Return the (x, y) coordinate for the center point of the cell that contains the specified text.  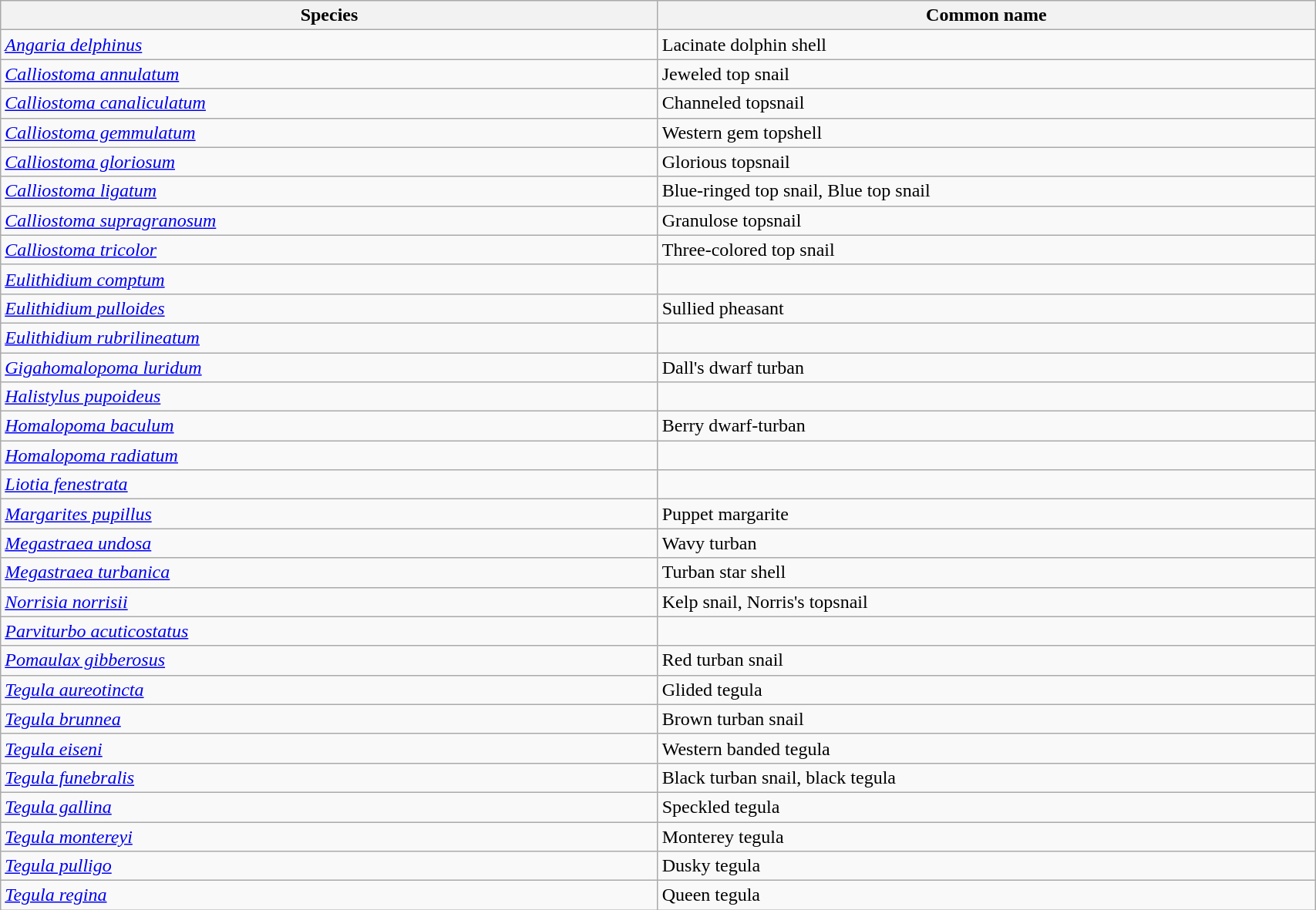
Brown turban snail (986, 719)
Tegula montereyi (329, 836)
Tegula gallina (329, 807)
Tegula regina (329, 895)
Calliostoma canaliculatum (329, 103)
Monterey tegula (986, 836)
Calliostoma gemmulatum (329, 133)
Margarites pupillus (329, 514)
Black turban snail, black tegula (986, 777)
Glided tegula (986, 690)
Sullied pheasant (986, 308)
Puppet margarite (986, 514)
Liotia fenestrata (329, 485)
Calliostoma supragranosum (329, 220)
Dall's dwarf turban (986, 368)
Gigahomalopoma luridum (329, 368)
Berry dwarf-turban (986, 426)
Three-colored top snail (986, 250)
Jeweled top snail (986, 74)
Calliostoma ligatum (329, 191)
Parviturbo acuticostatus (329, 631)
Calliostoma tricolor (329, 250)
Species (329, 15)
Tegula pulligo (329, 866)
Channeled topsnail (986, 103)
Homalopoma baculum (329, 426)
Tegula eiseni (329, 748)
Eulithidium comptum (329, 279)
Speckled tegula (986, 807)
Tegula funebralis (329, 777)
Common name (986, 15)
Norrisia norrisii (329, 602)
Pomaulax gibberosus (329, 660)
Queen tegula (986, 895)
Angaria delphinus (329, 45)
Eulithidium rubrilineatum (329, 337)
Tegula brunnea (329, 719)
Calliostoma annulatum (329, 74)
Megastraea undosa (329, 543)
Tegula aureotincta (329, 690)
Granulose topsnail (986, 220)
Western banded tegula (986, 748)
Lacinate dolphin shell (986, 45)
Turban star shell (986, 573)
Calliostoma gloriosum (329, 162)
Blue-ringed top snail, Blue top snail (986, 191)
Kelp snail, Norris's topsnail (986, 602)
Western gem topshell (986, 133)
Glorious topsnail (986, 162)
Dusky tegula (986, 866)
Homalopoma radiatum (329, 455)
Eulithidium pulloides (329, 308)
Megastraea turbanica (329, 573)
Red turban snail (986, 660)
Wavy turban (986, 543)
Halistylus pupoideus (329, 397)
